Provide the (x, y) coordinate of the cell's center where the given text is located.  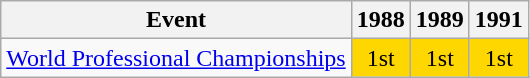
Event (176, 20)
1989 (440, 20)
World Professional Championships (176, 58)
1991 (498, 20)
1988 (380, 20)
